Locate the cell with the specified text and output its (x, y) center coordinate. 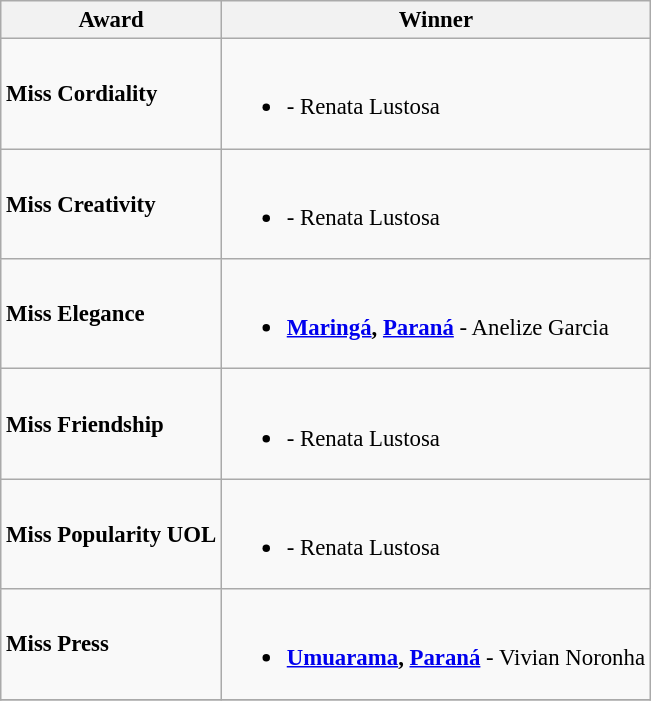
Miss Creativity (112, 204)
Miss Cordiality (112, 94)
Winner (436, 20)
Miss Friendship (112, 424)
Miss Elegance (112, 314)
Maringá, Paraná - Anelize Garcia (436, 314)
Miss Popularity UOL (112, 534)
Umuarama, Paraná - Vivian Noronha (436, 644)
Award (112, 20)
Miss Press (112, 644)
